Extract the [X, Y] coordinate from the center of the cell holding the provided text.  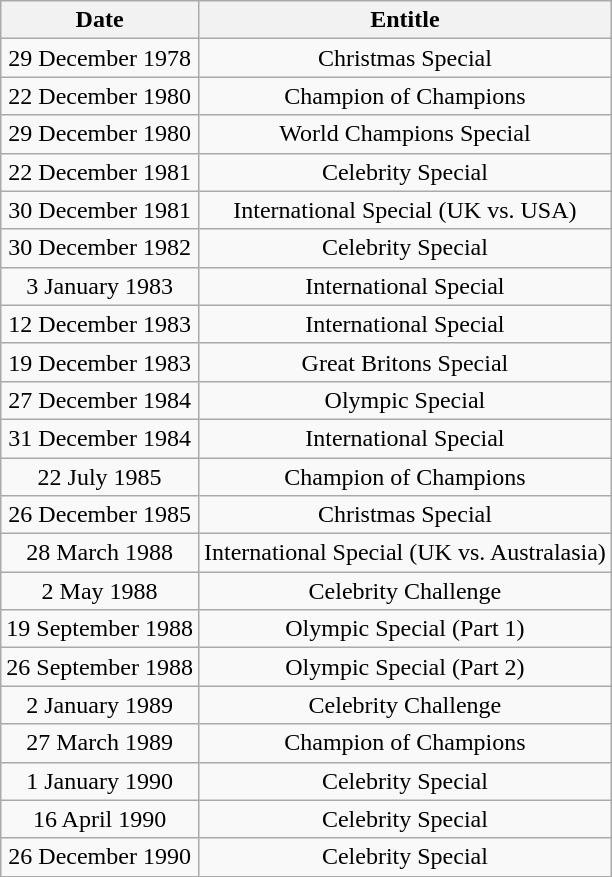
28 March 1988 [100, 553]
29 December 1978 [100, 58]
22 December 1980 [100, 96]
29 December 1980 [100, 134]
Date [100, 20]
Olympic Special (Part 2) [404, 667]
19 December 1983 [100, 362]
16 April 1990 [100, 819]
19 September 1988 [100, 629]
Olympic Special [404, 400]
Entitle [404, 20]
26 December 1990 [100, 857]
Olympic Special (Part 1) [404, 629]
World Champions Special [404, 134]
27 December 1984 [100, 400]
Great Britons Special [404, 362]
31 December 1984 [100, 438]
26 December 1985 [100, 515]
22 July 1985 [100, 477]
International Special (UK vs. USA) [404, 210]
1 January 1990 [100, 781]
2 May 1988 [100, 591]
27 March 1989 [100, 743]
12 December 1983 [100, 324]
30 December 1981 [100, 210]
2 January 1989 [100, 705]
International Special (UK vs. Australasia) [404, 553]
3 January 1983 [100, 286]
22 December 1981 [100, 172]
30 December 1982 [100, 248]
26 September 1988 [100, 667]
